Detect which cell encompasses the target text, then output its [x, y] center coordinate. 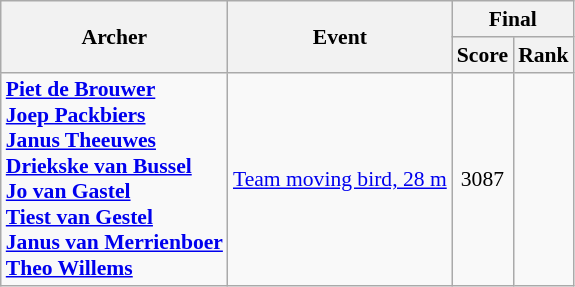
Event [340, 36]
Score [482, 55]
Archer [114, 36]
3087 [482, 179]
Rank [544, 55]
Final [513, 19]
Piet de Brouwer Joep Packbiers Janus Theeuwes Driekske van Bussel Jo van Gastel Tiest van Gestel Janus van Merrienboer Theo Willems [114, 179]
Team moving bird, 28 m [340, 179]
